Determine the [X, Y] coordinate at the center of the cell enclosing the given text.  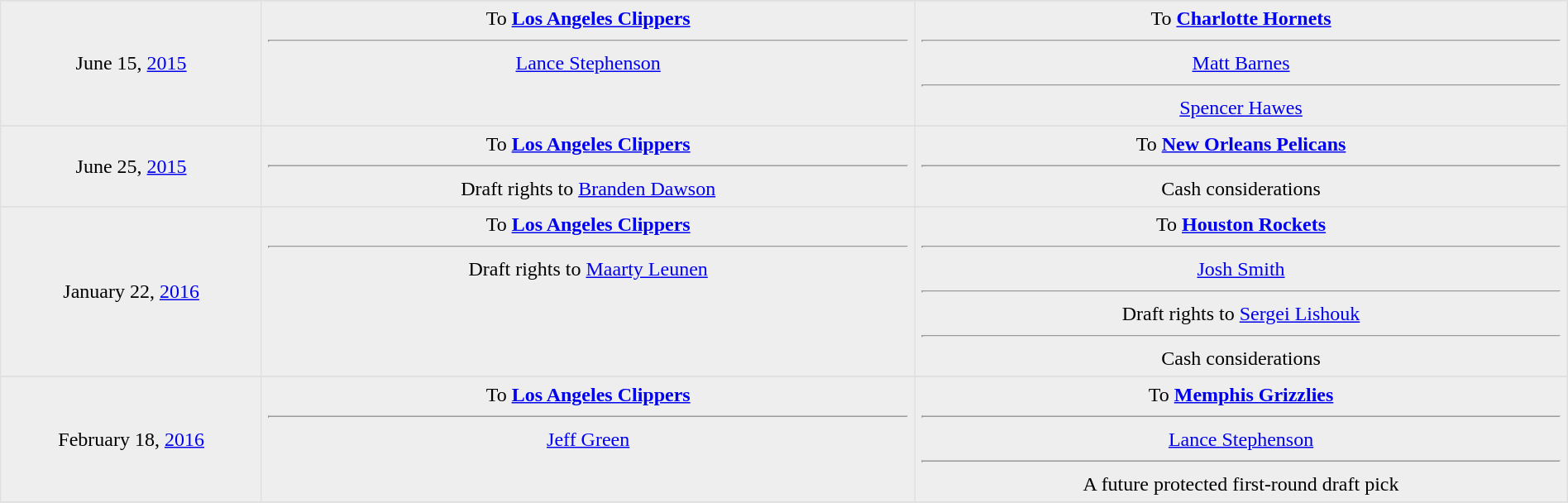
To Los Angeles Clippers Draft rights to Branden Dawson [587, 166]
To New Orleans Pelicans Cash considerations [1241, 166]
To Charlotte Hornets Matt BarnesSpencer Hawes [1241, 64]
June 15, 2015 [131, 64]
To Houston Rockets Josh SmithDraft rights to Sergei LishoukCash considerations [1241, 292]
To Memphis Grizzlies Lance StephensonA future protected first-round draft pick [1241, 439]
To Los Angeles Clippers Lance Stephenson [587, 64]
February 18, 2016 [131, 439]
To Los Angeles Clippers Jeff Green [587, 439]
January 22, 2016 [131, 292]
To Los Angeles Clippers Draft rights to Maarty Leunen [587, 292]
June 25, 2015 [131, 166]
